Detect which cell encompasses the target text, then output its (X, Y) center coordinate. 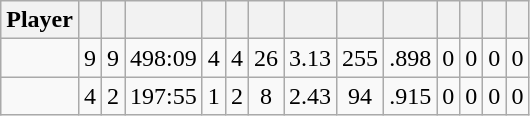
94 (360, 96)
255 (360, 58)
197:55 (164, 96)
498:09 (164, 58)
26 (266, 58)
Player (40, 20)
8 (266, 96)
1 (214, 96)
.915 (410, 96)
3.13 (310, 58)
.898 (410, 58)
2.43 (310, 96)
